Locate the cell with the specified text and output its [X, Y] center coordinate. 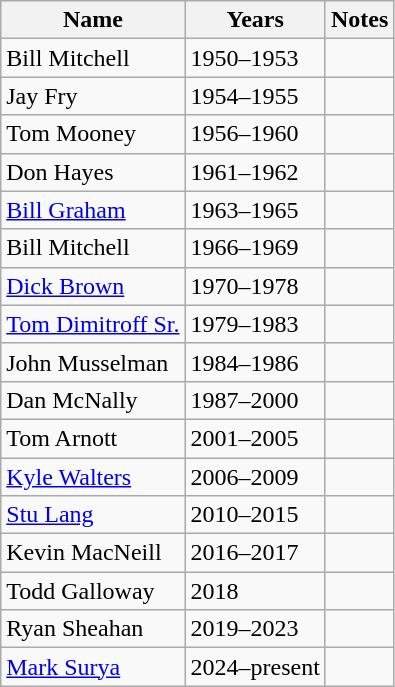
1979–1983 [255, 324]
2006–2009 [255, 477]
Mark Surya [93, 667]
Dick Brown [93, 286]
1961–1962 [255, 172]
2001–2005 [255, 438]
1987–2000 [255, 400]
Tom Arnott [93, 438]
1950–1953 [255, 58]
John Musselman [93, 362]
Notes [359, 20]
Tom Mooney [93, 134]
1966–1969 [255, 248]
2024–present [255, 667]
1956–1960 [255, 134]
Name [93, 20]
2016–2017 [255, 553]
Don Hayes [93, 172]
2019–2023 [255, 629]
2010–2015 [255, 515]
Bill Graham [93, 210]
Kyle Walters [93, 477]
Todd Galloway [93, 591]
Stu Lang [93, 515]
Ryan Sheahan [93, 629]
Tom Dimitroff Sr. [93, 324]
1984–1986 [255, 362]
1954–1955 [255, 96]
Years [255, 20]
Jay Fry [93, 96]
2018 [255, 591]
Dan McNally [93, 400]
1963–1965 [255, 210]
Kevin MacNeill [93, 553]
1970–1978 [255, 286]
